Identify which cell holds the provided text, then report its [X, Y] central coordinate. 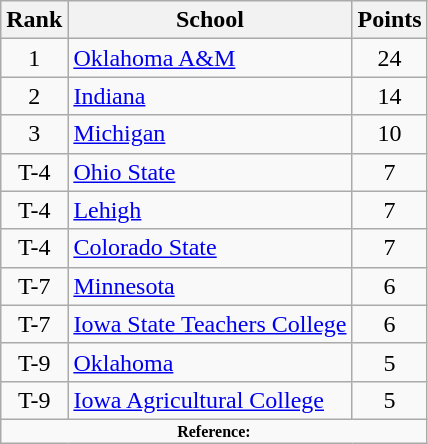
2 [34, 96]
School [210, 20]
Michigan [210, 134]
1 [34, 58]
Minnesota [210, 286]
Lehigh [210, 210]
3 [34, 134]
Iowa State Teachers College [210, 324]
24 [390, 58]
Points [390, 20]
Reference: [214, 431]
Oklahoma A&M [210, 58]
10 [390, 134]
Ohio State [210, 172]
Colorado State [210, 248]
14 [390, 96]
Iowa Agricultural College [210, 400]
Oklahoma [210, 362]
Rank [34, 20]
Indiana [210, 96]
